Detect which cell encompasses the target text, then output its (x, y) center coordinate. 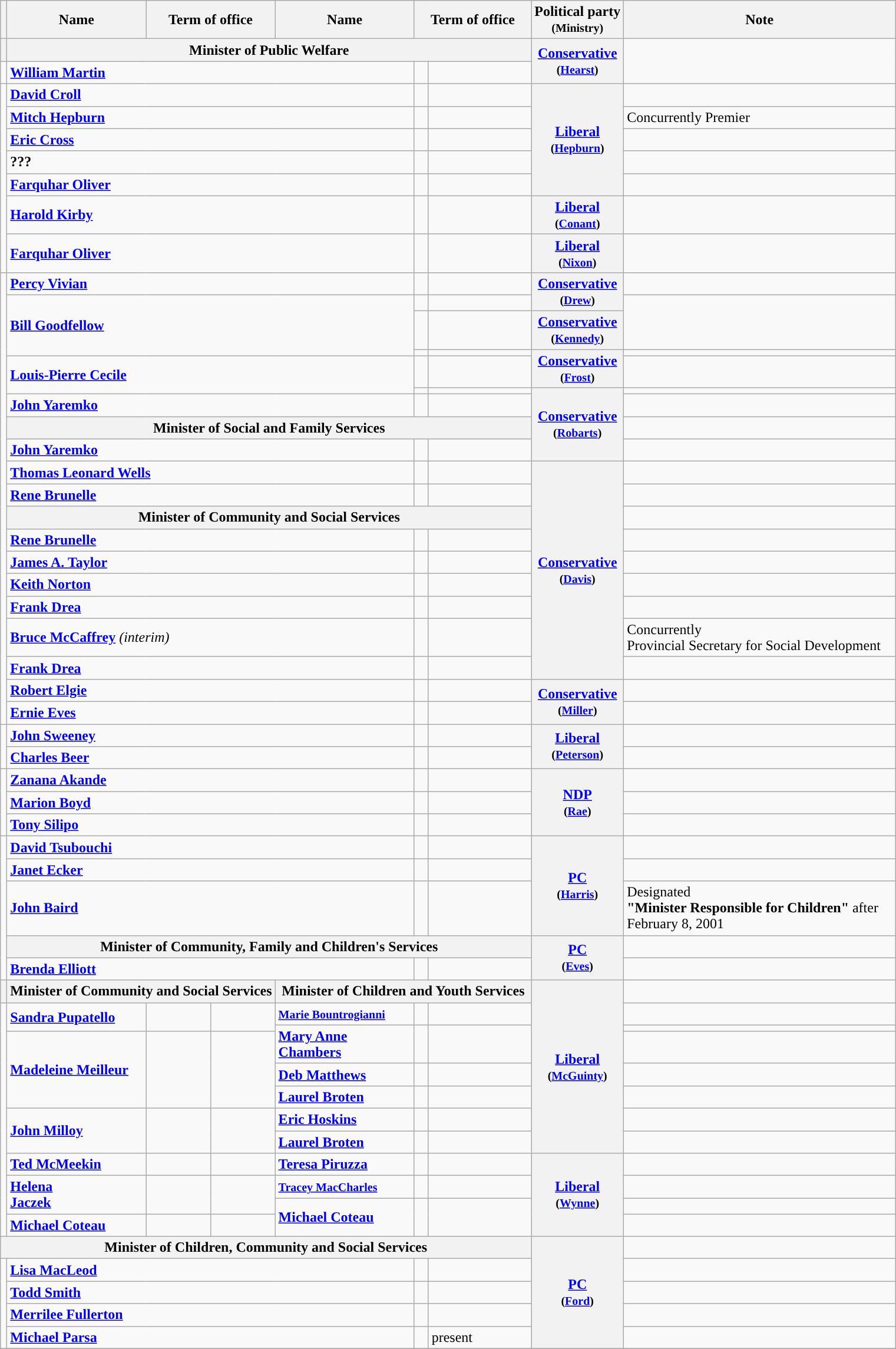
Minister of Children and Youth Services (403, 991)
Political party(Ministry) (577, 20)
Bill Goodfellow (211, 325)
Madeleine Meilleur (77, 1070)
Helena Jaczek (77, 1195)
Mary Anne Chambers (345, 1044)
Brenda Elliott (211, 969)
Conservative(Drew) (577, 291)
Concurrently Provincial Secretary for Social Development (760, 638)
Louis-Pierre Cecile (211, 375)
Mitch Hepburn (211, 117)
NDP(Rae) (577, 803)
Charles Beer (211, 758)
Designated "Minister Responsible for Children" after February 8, 2001 (760, 908)
present (480, 1337)
Thomas Leonard Wells (211, 473)
Liberal(Nixon) (577, 253)
Robert Elgie (211, 690)
Concurrently Premier (760, 117)
Harold Kirby (211, 215)
Conservative(Miller) (577, 701)
Eric Hoskins (345, 1119)
Marie Bountrogianni (345, 1014)
??? (211, 162)
Conservative(Kennedy) (577, 330)
PC(Ford) (577, 1292)
Deb Matthews (345, 1074)
John Sweeney (211, 735)
Teresa Piruzza (345, 1165)
Sandra Pupatello (77, 1017)
Liberal(Wynne) (577, 1195)
Tony Silipo (211, 825)
Note (760, 20)
Ernie Eves (211, 713)
Eric Cross (211, 140)
Zanana Akande (211, 780)
Janet Ecker (211, 870)
Marion Boyd (211, 803)
Conservative(Frost) (577, 368)
Minister of Public Welfare (269, 50)
Merrilee Fullerton (211, 1315)
Todd Smith (211, 1292)
Michael Parsa (211, 1337)
James A. Taylor (211, 562)
Minister of Community, Family and Children's Services (269, 946)
Conservative(Davis) (577, 570)
John Milloy (77, 1130)
Conservative(Robarts) (577, 424)
Percy Vivian (211, 283)
John Baird (211, 908)
Minister of Social and Family Services (269, 428)
Liberal(Conant) (577, 215)
Minister of Children, Community and Social Services (266, 1248)
Lisa MacLeod (211, 1270)
Liberal(Peterson) (577, 746)
Liberal(Hepburn) (577, 140)
PC(Eves) (577, 958)
Ted McMeekin (77, 1165)
Liberal(McGuinty) (577, 1067)
Keith Norton (211, 585)
Bruce McCaffrey (interim) (211, 638)
David Croll (211, 95)
PC(Harris) (577, 886)
Tracey MacCharles (345, 1187)
Conservative(Hearst) (577, 61)
William Martin (211, 72)
David Tsubouchi (211, 847)
